Return the (x, y) coordinate for the center point of the cell that contains the specified text.  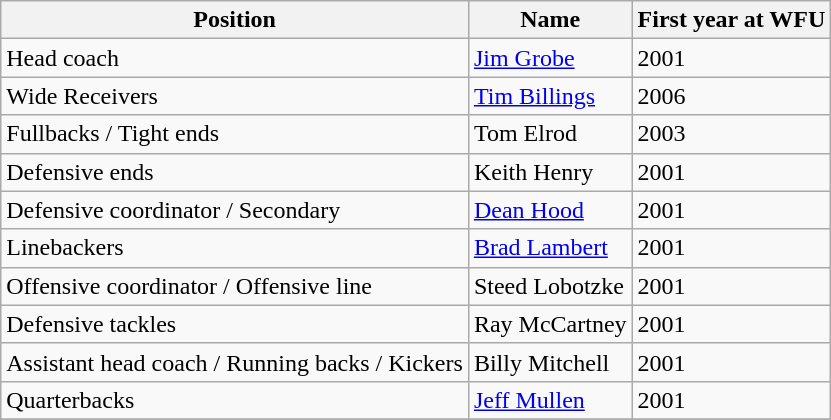
Jeff Mullen (550, 400)
Fullbacks / Tight ends (235, 134)
Ray McCartney (550, 324)
Offensive coordinator / Offensive line (235, 286)
Brad Lambert (550, 248)
Keith Henry (550, 172)
Linebackers (235, 248)
Dean Hood (550, 210)
Name (550, 20)
Jim Grobe (550, 58)
Tom Elrod (550, 134)
Defensive coordinator / Secondary (235, 210)
2006 (732, 96)
Defensive ends (235, 172)
Billy Mitchell (550, 362)
Head coach (235, 58)
Wide Receivers (235, 96)
Position (235, 20)
Defensive tackles (235, 324)
Tim Billings (550, 96)
Quarterbacks (235, 400)
Assistant head coach / Running backs / Kickers (235, 362)
First year at WFU (732, 20)
Steed Lobotzke (550, 286)
2003 (732, 134)
